Detect which cell encompasses the target text, then output its [X, Y] center coordinate. 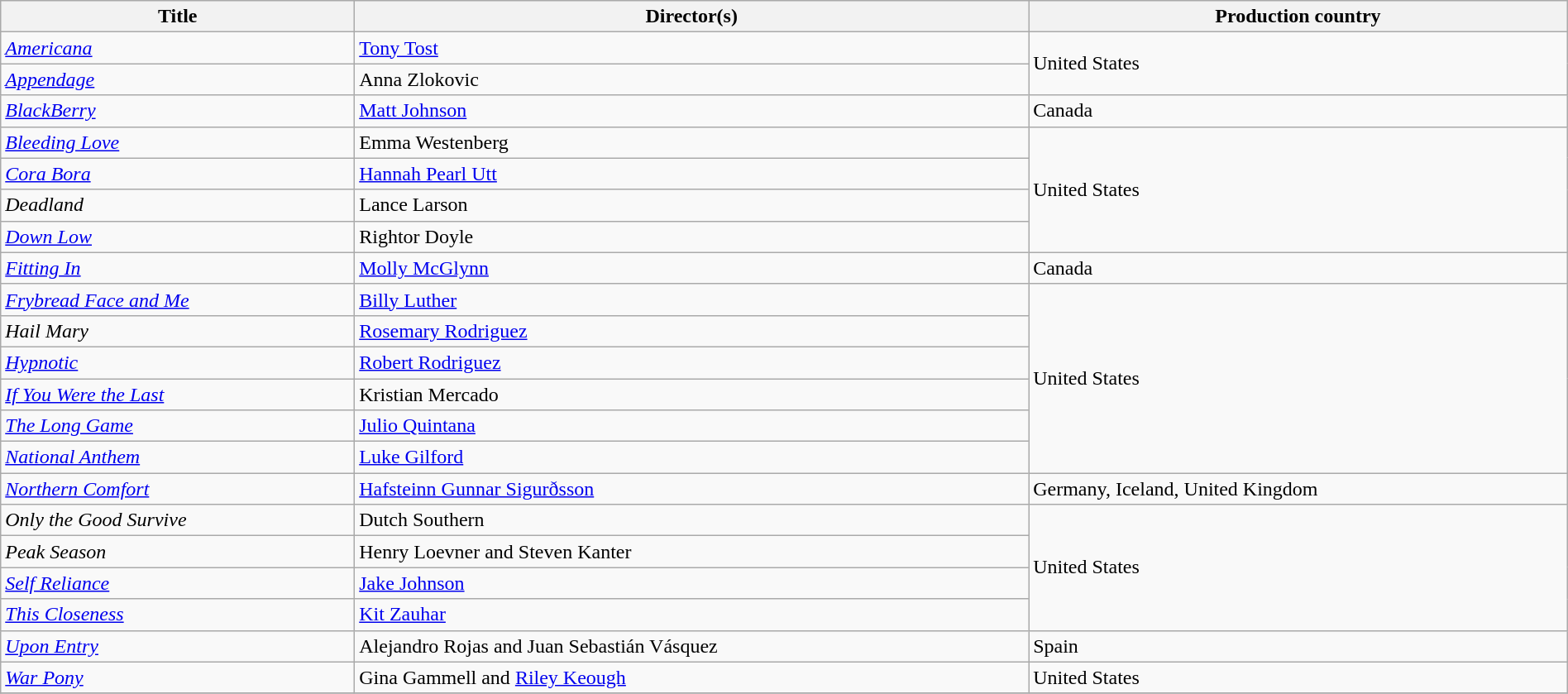
Rightor Doyle [691, 237]
Tony Tost [691, 48]
War Pony [178, 677]
Kit Zauhar [691, 615]
Cora Bora [178, 174]
Emma Westenberg [691, 142]
Hail Mary [178, 331]
Hafsteinn Gunnar Sigurðsson [691, 489]
This Closeness [178, 615]
Gina Gammell and Riley Keough [691, 677]
Bleeding Love [178, 142]
Only the Good Survive [178, 520]
Northern Comfort [178, 489]
Appendage [178, 79]
BlackBerry [178, 111]
Robert Rodriguez [691, 362]
Spain [1298, 646]
Director(s) [691, 17]
Americana [178, 48]
Lance Larson [691, 205]
Deadland [178, 205]
Hypnotic [178, 362]
Kristian Mercado [691, 395]
The Long Game [178, 426]
Self Reliance [178, 583]
Matt Johnson [691, 111]
Billy Luther [691, 299]
Henry Loevner and Steven Kanter [691, 552]
Down Low [178, 237]
Rosemary Rodriguez [691, 331]
If You Were the Last [178, 395]
Frybread Face and Me [178, 299]
Upon Entry [178, 646]
Alejandro Rojas and Juan Sebastián Vásquez [691, 646]
Jake Johnson [691, 583]
Molly McGlynn [691, 268]
National Anthem [178, 457]
Dutch Southern [691, 520]
Germany, Iceland, United Kingdom [1298, 489]
Fitting In [178, 268]
Hannah Pearl Utt [691, 174]
Production country [1298, 17]
Julio Quintana [691, 426]
Luke Gilford [691, 457]
Title [178, 17]
Anna Zlokovic [691, 79]
Peak Season [178, 552]
